Return (X, Y) of the center of cell containing provided text 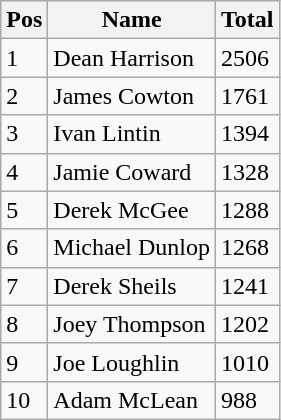
Name (132, 20)
Joe Loughlin (132, 362)
4 (24, 172)
Derek McGee (132, 210)
1761 (248, 96)
9 (24, 362)
Dean Harrison (132, 58)
Jamie Coward (132, 172)
5 (24, 210)
1 (24, 58)
Pos (24, 20)
1288 (248, 210)
1328 (248, 172)
1202 (248, 324)
7 (24, 286)
988 (248, 400)
1010 (248, 362)
2506 (248, 58)
Joey Thompson (132, 324)
Derek Sheils (132, 286)
Adam McLean (132, 400)
Ivan Lintin (132, 134)
1394 (248, 134)
Michael Dunlop (132, 248)
3 (24, 134)
Total (248, 20)
6 (24, 248)
1241 (248, 286)
2 (24, 96)
8 (24, 324)
James Cowton (132, 96)
1268 (248, 248)
10 (24, 400)
